Extract the [x, y] coordinate from the center of the cell holding the provided text.  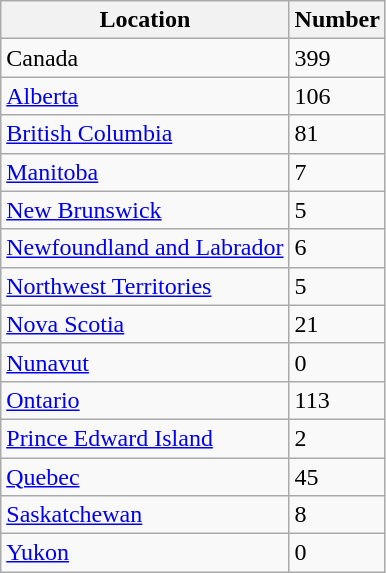
8 [337, 515]
Canada [145, 58]
Saskatchewan [145, 515]
Newfoundland and Labrador [145, 248]
Alberta [145, 96]
Ontario [145, 400]
2 [337, 438]
Quebec [145, 477]
106 [337, 96]
Manitoba [145, 172]
Nova Scotia [145, 324]
British Columbia [145, 134]
Location [145, 20]
21 [337, 324]
113 [337, 400]
Prince Edward Island [145, 438]
Number [337, 20]
Nunavut [145, 362]
81 [337, 134]
399 [337, 58]
45 [337, 477]
Northwest Territories [145, 286]
Yukon [145, 553]
6 [337, 248]
New Brunswick [145, 210]
7 [337, 172]
